Identify which cell holds the provided text, then report its (x, y) central coordinate. 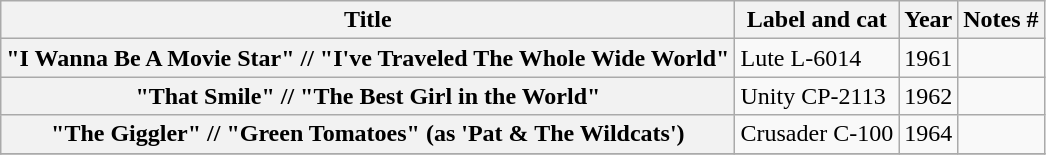
Title (368, 20)
"The Giggler" // "Green Tomatoes" (as 'Pat & The Wildcats') (368, 134)
Year (928, 20)
"I Wanna Be A Movie Star" // "I've Traveled The Whole Wide World" (368, 58)
Unity CP-2113 (817, 96)
"That Smile" // "The Best Girl in the World" (368, 96)
Lute L-6014 (817, 58)
1964 (928, 134)
1961 (928, 58)
Crusader C-100 (817, 134)
1962 (928, 96)
Notes # (1001, 20)
Label and cat (817, 20)
